Identify which cell holds the provided text, then report its (x, y) central coordinate. 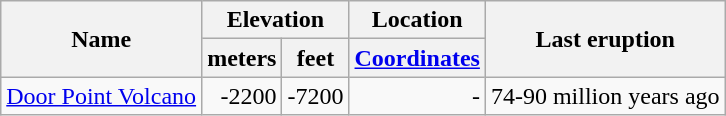
meters (242, 58)
Coordinates (417, 58)
feet (316, 58)
-2200 (242, 96)
74-90 million years ago (605, 96)
Last eruption (605, 39)
-7200 (316, 96)
Location (417, 20)
Name (102, 39)
Elevation (276, 20)
Door Point Volcano (102, 96)
- (417, 96)
